Provide the (x, y) coordinate of the cell's center where the given text is located.  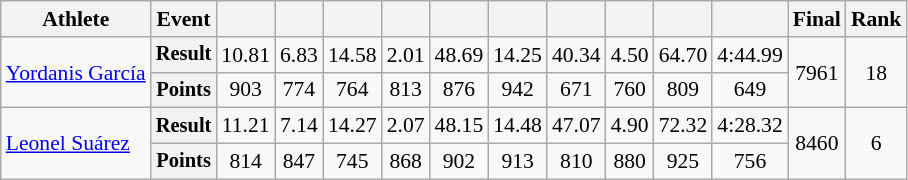
8460 (817, 144)
756 (750, 162)
903 (246, 90)
6 (876, 144)
913 (518, 162)
Leonel Suárez (76, 144)
4:28.32 (750, 126)
649 (750, 90)
18 (876, 72)
2.07 (406, 126)
Yordanis García (76, 72)
925 (684, 162)
810 (576, 162)
Rank (876, 19)
14.58 (352, 55)
Final (817, 19)
876 (460, 90)
47.07 (576, 126)
48.15 (460, 126)
774 (299, 90)
10.81 (246, 55)
48.69 (460, 55)
6.83 (299, 55)
4.50 (630, 55)
40.34 (576, 55)
813 (406, 90)
Athlete (76, 19)
880 (630, 162)
942 (518, 90)
760 (630, 90)
4:44.99 (750, 55)
745 (352, 162)
72.32 (684, 126)
847 (299, 162)
Event (184, 19)
809 (684, 90)
2.01 (406, 55)
7961 (817, 72)
764 (352, 90)
14.25 (518, 55)
64.70 (684, 55)
14.27 (352, 126)
4.90 (630, 126)
14.48 (518, 126)
814 (246, 162)
7.14 (299, 126)
11.21 (246, 126)
868 (406, 162)
902 (460, 162)
671 (576, 90)
